Determine the (x, y) coordinate at the center of the cell enclosing the given text.  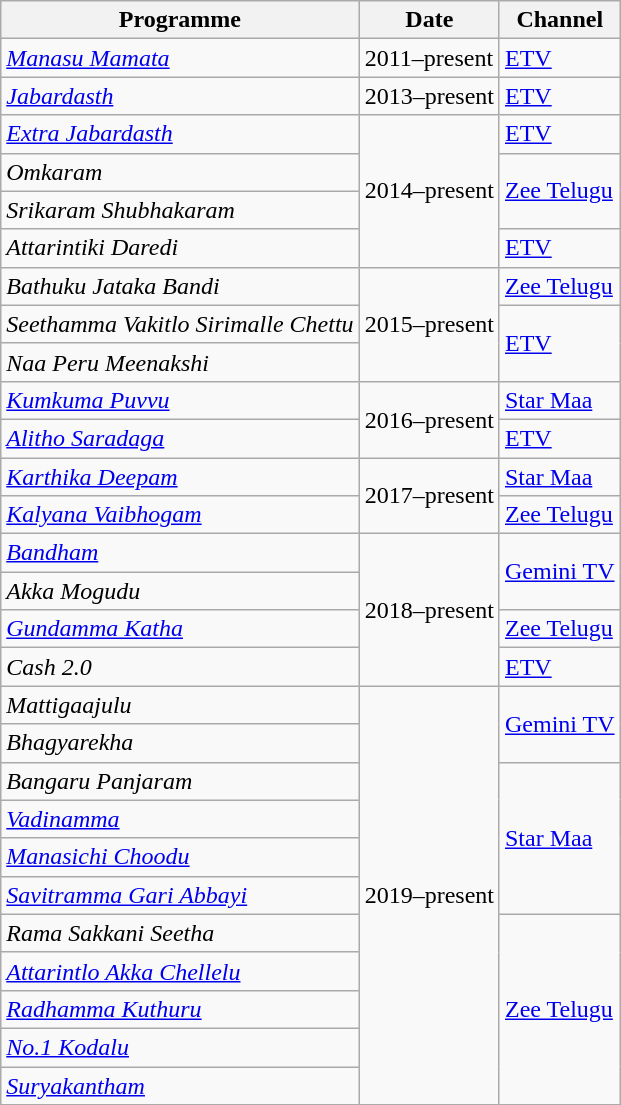
Vadinamma (180, 819)
Alitho Saradaga (180, 438)
Seethamma Vakitlo Sirimalle Chettu (180, 324)
2019–present (429, 896)
2018–present (429, 610)
2015–present (429, 324)
Suryakantham (180, 1085)
2013–present (429, 96)
Cash 2.0 (180, 667)
No.1 Kodalu (180, 1047)
2016–present (429, 419)
Channel (560, 20)
Programme (180, 20)
Omkaram (180, 172)
Bangaru Panjaram (180, 781)
Bathuku Jataka Bandi (180, 286)
Karthika Deepam (180, 477)
2011–present (429, 58)
Bandham (180, 553)
Jabardasth (180, 96)
Kumkuma Puvvu (180, 400)
Manasichi Choodu (180, 857)
Manasu Mamata (180, 58)
Savitramma Gari Abbayi (180, 895)
Extra Jabardasth (180, 134)
2017–present (429, 496)
Srikaram Shubhakaram (180, 210)
Naa Peru Meenakshi (180, 362)
Attarintiki Daredi (180, 248)
Attarintlo Akka Chellelu (180, 971)
2014–present (429, 191)
Akka Mogudu (180, 591)
Rama Sakkani Seetha (180, 933)
Bhagyarekha (180, 743)
Kalyana Vaibhogam (180, 515)
Date (429, 20)
Radhamma Kuthuru (180, 1009)
Gundamma Katha (180, 629)
Mattigaajulu (180, 705)
